Output the (x, y) coordinate of the center of the cell containing the given text.  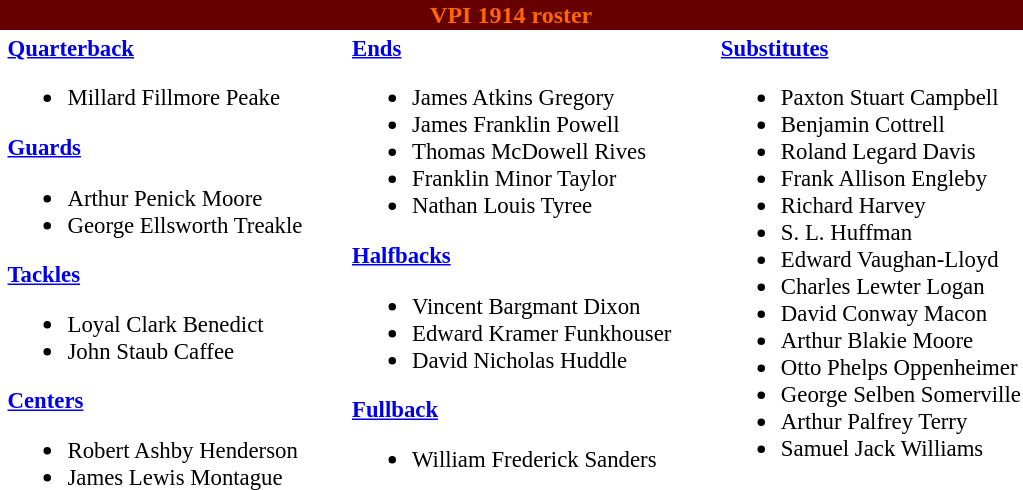
VPI 1914 roster (511, 15)
